Determine the [X, Y] coordinate at the center of the cell enclosing the given text.  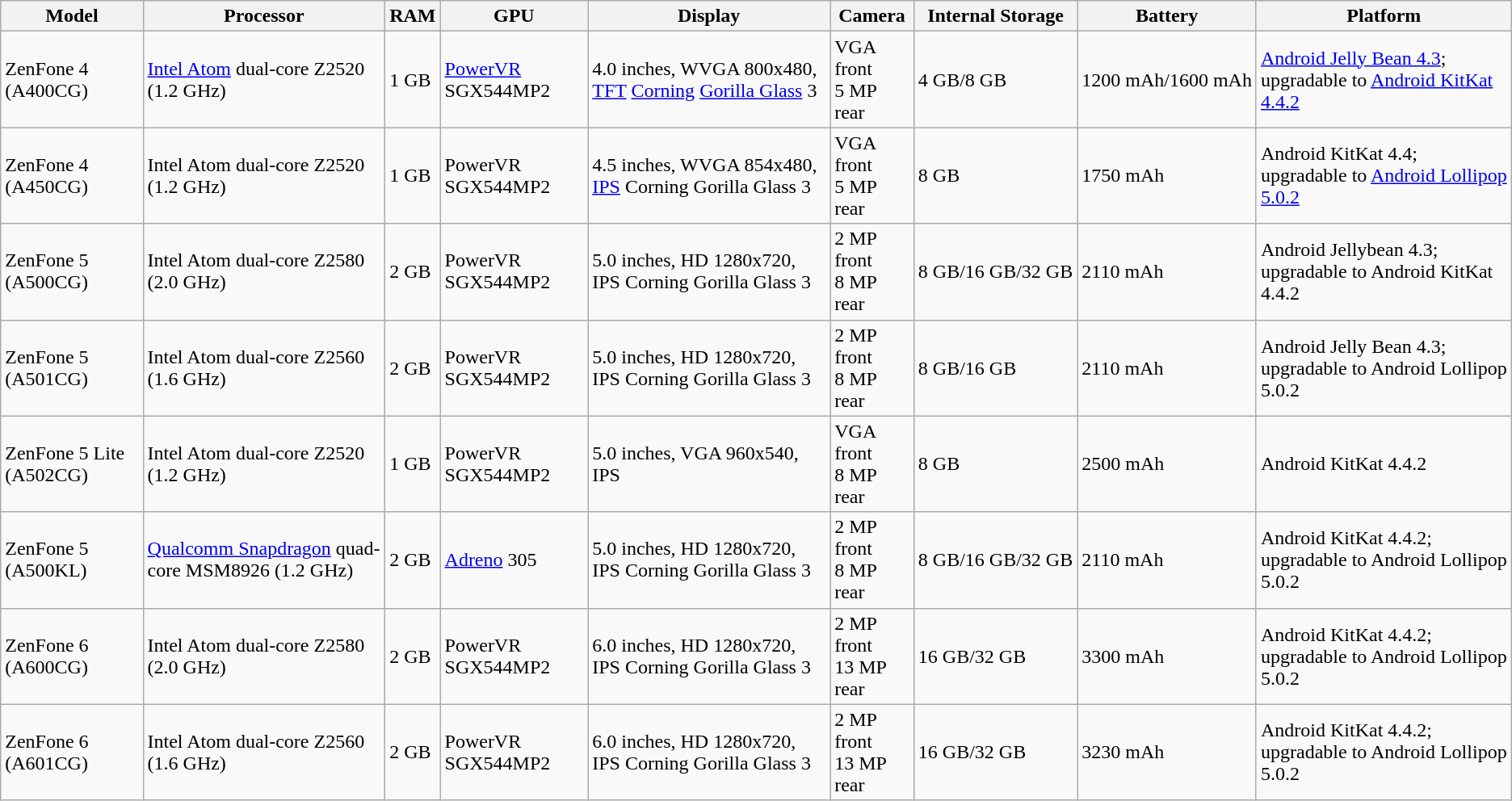
RAM [413, 16]
5.0 inches, VGA 960x540, IPS [709, 463]
ZenFone 5 (A501CG) [72, 368]
Android KitKat 4.4; upgradable to Android Lollipop 5.0.2 [1384, 176]
Qualcomm Snapdragon quad-core MSM8926 (1.2 GHz) [264, 560]
ZenFone 4 (A400CG) [72, 79]
3300 mAh [1167, 656]
GPU [514, 16]
3230 mAh [1167, 753]
ZenFone 5 (A500KL) [72, 560]
ZenFone 5 (A500CG) [72, 271]
4 GB/8 GB [995, 79]
2500 mAh [1167, 463]
ZenFone 6 (A601CG) [72, 753]
8 GB/16 GB [995, 368]
4.5 inches, WVGA 854x480, IPS Corning Gorilla Glass 3 [709, 176]
Platform [1384, 16]
ZenFone 4 (A450CG) [72, 176]
Internal Storage [995, 16]
Model [72, 16]
Display [709, 16]
Battery [1167, 16]
Android Jellybean 4.3; upgradable to Android KitKat 4.4.2 [1384, 271]
ZenFone 6 (A600CG) [72, 656]
ZenFone 5 Lite (A502CG) [72, 463]
Adreno 305 [514, 560]
Android KitKat 4.4.2 [1384, 463]
Camera [872, 16]
1200 mAh/1600 mAh [1167, 79]
Android Jelly Bean 4.3; upgradable to Android KitKat 4.4.2 [1384, 79]
Processor [264, 16]
1750 mAh [1167, 176]
4.0 inches, WVGA 800x480, TFT Corning Gorilla Glass 3 [709, 79]
VGA front8 MP rear [872, 463]
Android Jelly Bean 4.3; upgradable to Android Lollipop 5.0.2 [1384, 368]
